Provide the [X, Y] coordinate of the cell's center where the given text is located.  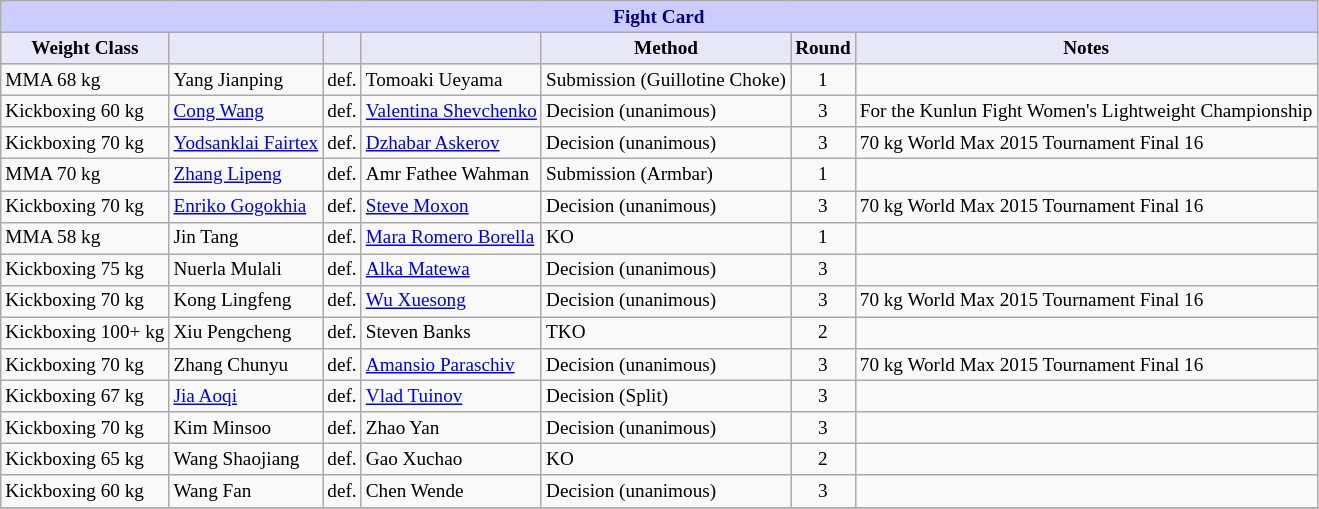
Yodsanklai Fairtex [246, 143]
Mara Romero Borella [451, 238]
Amr Fathee Wahman [451, 175]
Kickboxing 100+ kg [85, 333]
Zhang Lipeng [246, 175]
Valentina Shevchenko [451, 111]
Yang Jianping [246, 80]
Amansio Paraschiv [451, 365]
Gao Xuchao [451, 460]
Jia Aoqi [246, 396]
Fight Card [659, 17]
Round [824, 48]
Wang Fan [246, 491]
Decision (Split) [666, 396]
Weight Class [85, 48]
Kickboxing 75 kg [85, 270]
Enriko Gogokhia [246, 206]
Wu Xuesong [451, 301]
Dzhabar Askerov [451, 143]
MMA 68 kg [85, 80]
Vlad Tuinov [451, 396]
Zhao Yan [451, 428]
Kickboxing 65 kg [85, 460]
Zhang Chunyu [246, 365]
Jin Tang [246, 238]
Steven Banks [451, 333]
For the Kunlun Fight Women's Lightweight Championship [1086, 111]
Kim Minsoo [246, 428]
Kickboxing 67 kg [85, 396]
Submission (Armbar) [666, 175]
Submission (Guillotine Choke) [666, 80]
TKO [666, 333]
MMA 58 kg [85, 238]
Cong Wang [246, 111]
MMA 70 kg [85, 175]
Wang Shaojiang [246, 460]
Alka Matewa [451, 270]
Nuerla Mulali [246, 270]
Kong Lingfeng [246, 301]
Steve Moxon [451, 206]
Method [666, 48]
Xiu Pengcheng [246, 333]
Chen Wende [451, 491]
Tomoaki Ueyama [451, 80]
Notes [1086, 48]
